Locate the cell with the specified text and output its (X, Y) center coordinate. 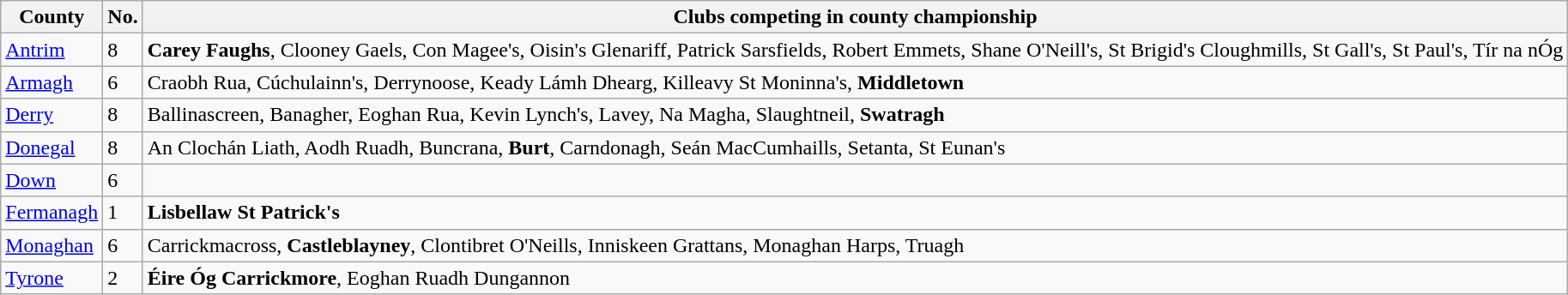
No. (123, 17)
Antrim (51, 50)
Ballinascreen, Banagher, Eoghan Rua, Kevin Lynch's, Lavey, Na Magha, Slaughtneil, Swatragh (855, 115)
Derry (51, 115)
Clubs competing in county championship (855, 17)
2 (123, 278)
Lisbellaw St Patrick's (855, 213)
An Clochán Liath, Aodh Ruadh, Buncrana, Burt, Carndonagh, Seán MacCumhaills, Setanta, St Eunan's (855, 147)
Donegal (51, 147)
Craobh Rua, Cúchulainn's, Derrynoose, Keady Lámh Dhearg, Killeavy St Moninna's, Middletown (855, 82)
County (51, 17)
Down (51, 180)
1 (123, 213)
Fermanagh (51, 213)
Tyrone (51, 278)
Armagh (51, 82)
Carrickmacross, Castleblayney, Clontibret O'Neills, Inniskeen Grattans, Monaghan Harps, Truagh (855, 245)
Éire Óg Carrickmore, Eoghan Ruadh Dungannon (855, 278)
Monaghan (51, 245)
